Search for the cell housing the specified text and yield its (x, y) center coordinate. 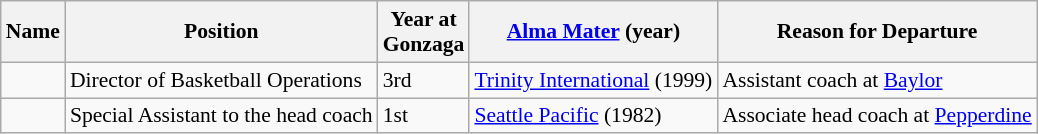
Trinity International (1999) (593, 80)
Special Assistant to the head coach (222, 116)
1st (424, 116)
Associate head coach at Pepperdine (876, 116)
Year atGonzaga (424, 32)
3rd (424, 80)
Alma Mater (year) (593, 32)
Name (33, 32)
Position (222, 32)
Assistant coach at Baylor (876, 80)
Reason for Departure (876, 32)
Director of Basketball Operations (222, 80)
Seattle Pacific (1982) (593, 116)
